Find where the given text appears and provide that cell's center as (x, y) coordinate. 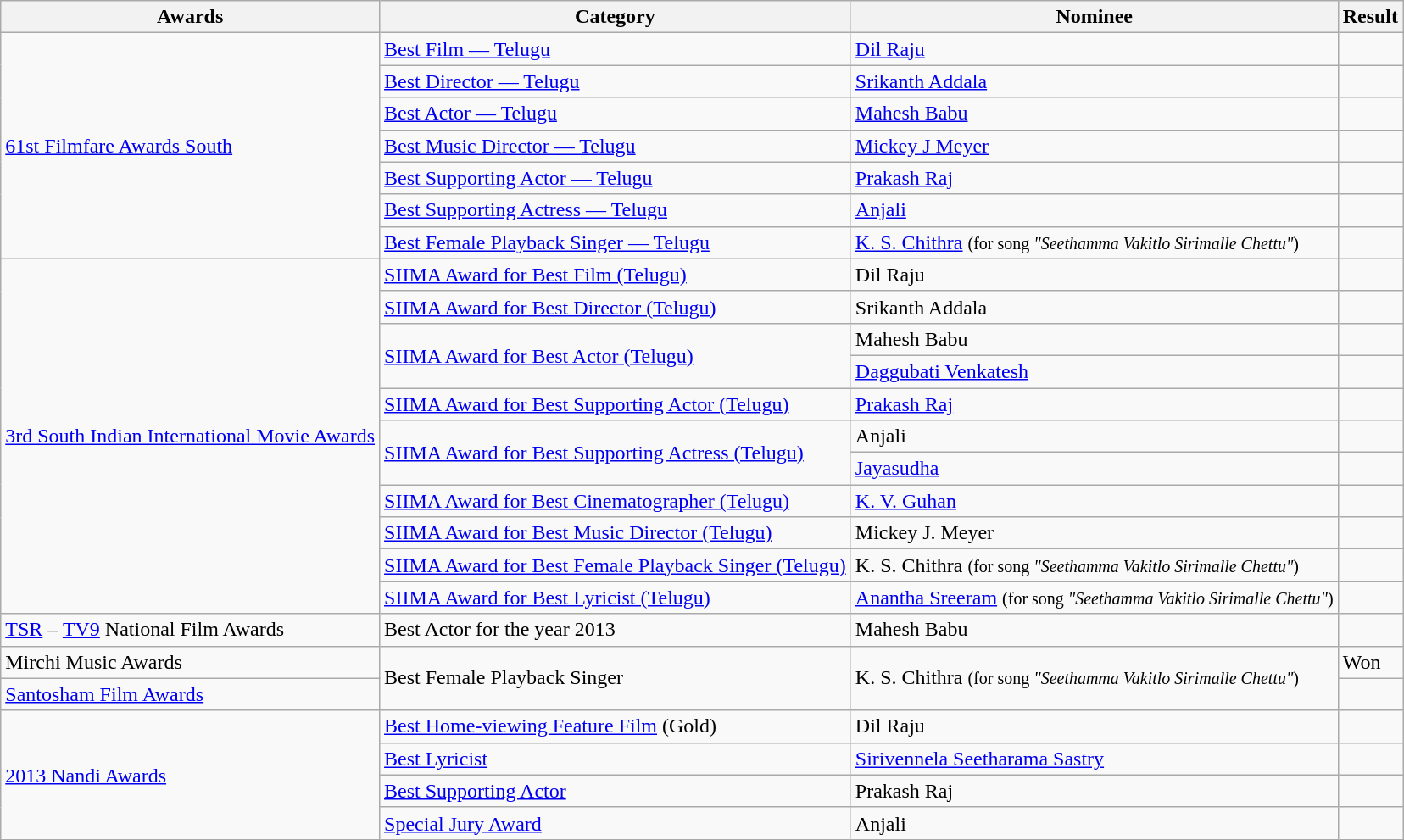
Daggubati Venkatesh (1094, 371)
SIIMA Award for Best Female Playback Singer (Telugu) (616, 565)
K. V. Guhan (1094, 501)
Mickey J. Meyer (1094, 533)
SIIMA Award for Best Lyricist (Telugu) (616, 598)
Best Actor for the year 2013 (616, 630)
SIIMA Award for Best Cinematographer (Telugu) (616, 501)
Best Director — Telugu (616, 81)
SIIMA Award for Best Supporting Actress (Telugu) (616, 453)
SIIMA Award for Best Film (Telugu) (616, 275)
Best Female Playback Singer — Telugu (616, 242)
Best Actor — Telugu (616, 114)
Best Home-viewing Feature Film (Gold) (616, 726)
61st Filmfare Awards South (190, 146)
Nominee (1094, 17)
Best Lyricist (616, 759)
Sirivennela Seetharama Sastry (1094, 759)
Best Female Playback Singer (616, 678)
Category (616, 17)
Won (1370, 662)
Awards (190, 17)
Mirchi Music Awards (190, 662)
Mickey J Meyer (1094, 146)
SIIMA Award for Best Music Director (Telugu) (616, 533)
Santosham Film Awards (190, 694)
Result (1370, 17)
Anantha Sreeram (for song "Seethamma Vakitlo Sirimalle Chettu") (1094, 598)
Best Supporting Actress — Telugu (616, 210)
SIIMA Award for Best Actor (Telugu) (616, 355)
2013 Nandi Awards (190, 775)
TSR – TV9 National Film Awards (190, 630)
Jayasudha (1094, 469)
Best Film — Telugu (616, 49)
3rd South Indian International Movie Awards (190, 436)
Best Supporting Actor (616, 791)
Best Music Director — Telugu (616, 146)
SIIMA Award for Best Supporting Actor (Telugu) (616, 404)
Best Supporting Actor — Telugu (616, 178)
SIIMA Award for Best Director (Telugu) (616, 307)
Special Jury Award (616, 823)
